Extract the (X, Y) coordinate from the center of the cell holding the provided text.  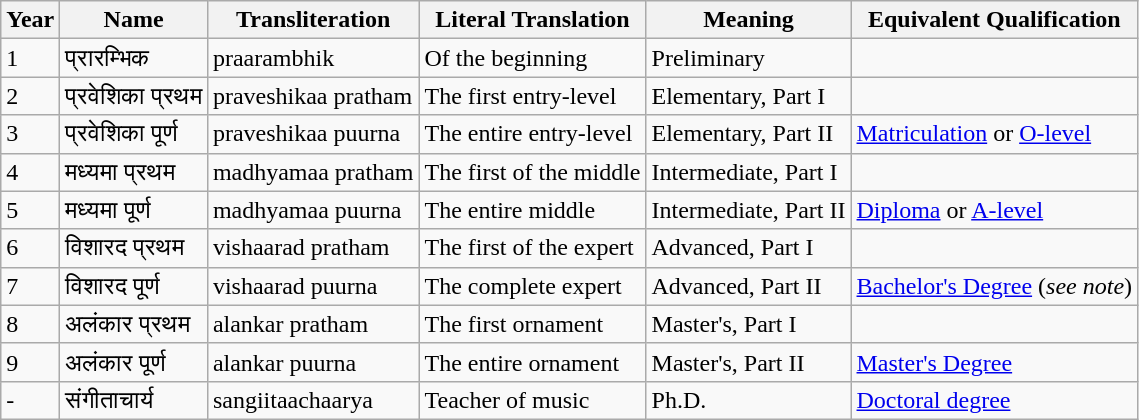
Name (134, 20)
Elementary, Part II (748, 134)
1 (30, 58)
The entire middle (532, 210)
प्रवेशिका प्रथम (134, 96)
संगीताचार्य (134, 400)
alankar pratham (313, 324)
Master's, Part I (748, 324)
sangiitaachaarya (313, 400)
Diploma or A-level (994, 210)
Master's Degree (994, 362)
praveshikaa pratham (313, 96)
The complete expert (532, 286)
praveshikaa puurna (313, 134)
Teacher of music (532, 400)
- (30, 400)
मध्यमा पूर्ण (134, 210)
alankar puurna (313, 362)
Doctoral degree (994, 400)
Elementary, Part I (748, 96)
5 (30, 210)
Intermediate, Part II (748, 210)
2 (30, 96)
4 (30, 172)
6 (30, 248)
विशारद प्रथम (134, 248)
Advanced, Part II (748, 286)
Advanced, Part I (748, 248)
Bachelor's Degree (see note) (994, 286)
7 (30, 286)
Preliminary (748, 58)
अलंकार पूर्ण (134, 362)
praarambhik (313, 58)
Meaning (748, 20)
The first of the middle (532, 172)
Matriculation or O-level (994, 134)
मध्यमा प्रथम (134, 172)
Transliteration (313, 20)
अलंकार प्रथम (134, 324)
Equivalent Qualification (994, 20)
vishaarad pratham (313, 248)
Literal Translation (532, 20)
The entire ornament (532, 362)
प्रवेशिका पूर्ण (134, 134)
प्रारम्भिक (134, 58)
madhyamaa puurna (313, 210)
विशारद पूर्ण (134, 286)
Year (30, 20)
The first entry-level (532, 96)
The first ornament (532, 324)
Ph.D. (748, 400)
madhyamaa pratham (313, 172)
9 (30, 362)
Master's, Part II (748, 362)
8 (30, 324)
The first of the expert (532, 248)
Of the beginning (532, 58)
Intermediate, Part I (748, 172)
The entire entry-level (532, 134)
vishaarad puurna (313, 286)
3 (30, 134)
